Extract the (x, y) coordinate from the center of the cell holding the provided text.  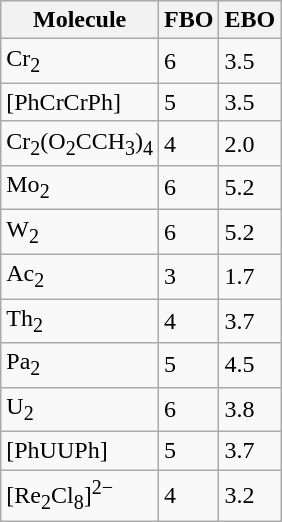
Mo2 (80, 188)
3.2 (250, 496)
1.7 (250, 276)
Pa2 (80, 365)
FBO (189, 20)
[PhUUPh] (80, 451)
Cr2 (80, 61)
EBO (250, 20)
3.8 (250, 409)
3 (189, 276)
4.5 (250, 365)
Th2 (80, 321)
U2 (80, 409)
[Re2Cl8]2− (80, 496)
Ac2 (80, 276)
Molecule (80, 20)
[PhCrCrPh] (80, 102)
W2 (80, 232)
2.0 (250, 143)
Cr2(O2CCH3)4 (80, 143)
